Pinpoint the cell where the given text exists, returning its [x, y] midpoint coordinate. 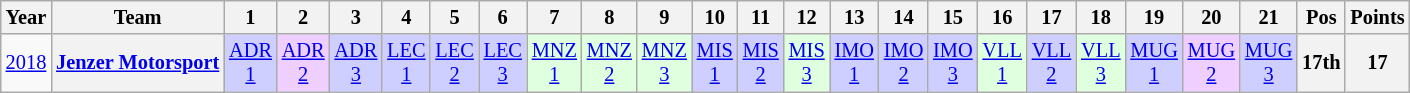
IMO2 [904, 63]
6 [503, 17]
Pos [1321, 17]
9 [664, 17]
VLL2 [1052, 63]
MNZ2 [610, 63]
MUG1 [1154, 63]
LEC1 [406, 63]
ADR1 [250, 63]
LEC2 [454, 63]
2 [304, 17]
8 [610, 17]
16 [1002, 17]
10 [715, 17]
1 [250, 17]
ADR3 [356, 63]
18 [1100, 17]
VLL1 [1002, 63]
15 [952, 17]
IMO1 [854, 63]
LEC3 [503, 63]
20 [1212, 17]
12 [807, 17]
ADR2 [304, 63]
4 [406, 17]
17th [1321, 63]
IMO3 [952, 63]
Jenzer Motorsport [138, 63]
7 [554, 17]
21 [1268, 17]
19 [1154, 17]
13 [854, 17]
MIS1 [715, 63]
Points [1377, 17]
5 [454, 17]
VLL3 [1100, 63]
MNZ3 [664, 63]
MUG3 [1268, 63]
14 [904, 17]
2018 [26, 63]
MNZ1 [554, 63]
11 [761, 17]
Year [26, 17]
MIS3 [807, 63]
MIS2 [761, 63]
MUG2 [1212, 63]
3 [356, 17]
Team [138, 17]
